Search for the cell housing the specified text and yield its (x, y) center coordinate. 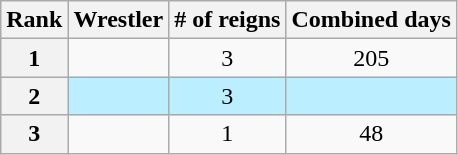
2 (34, 96)
Rank (34, 20)
205 (371, 58)
Combined days (371, 20)
Wrestler (118, 20)
# of reigns (228, 20)
48 (371, 134)
